Output the [x, y] coordinate of the center of the cell containing the given text.  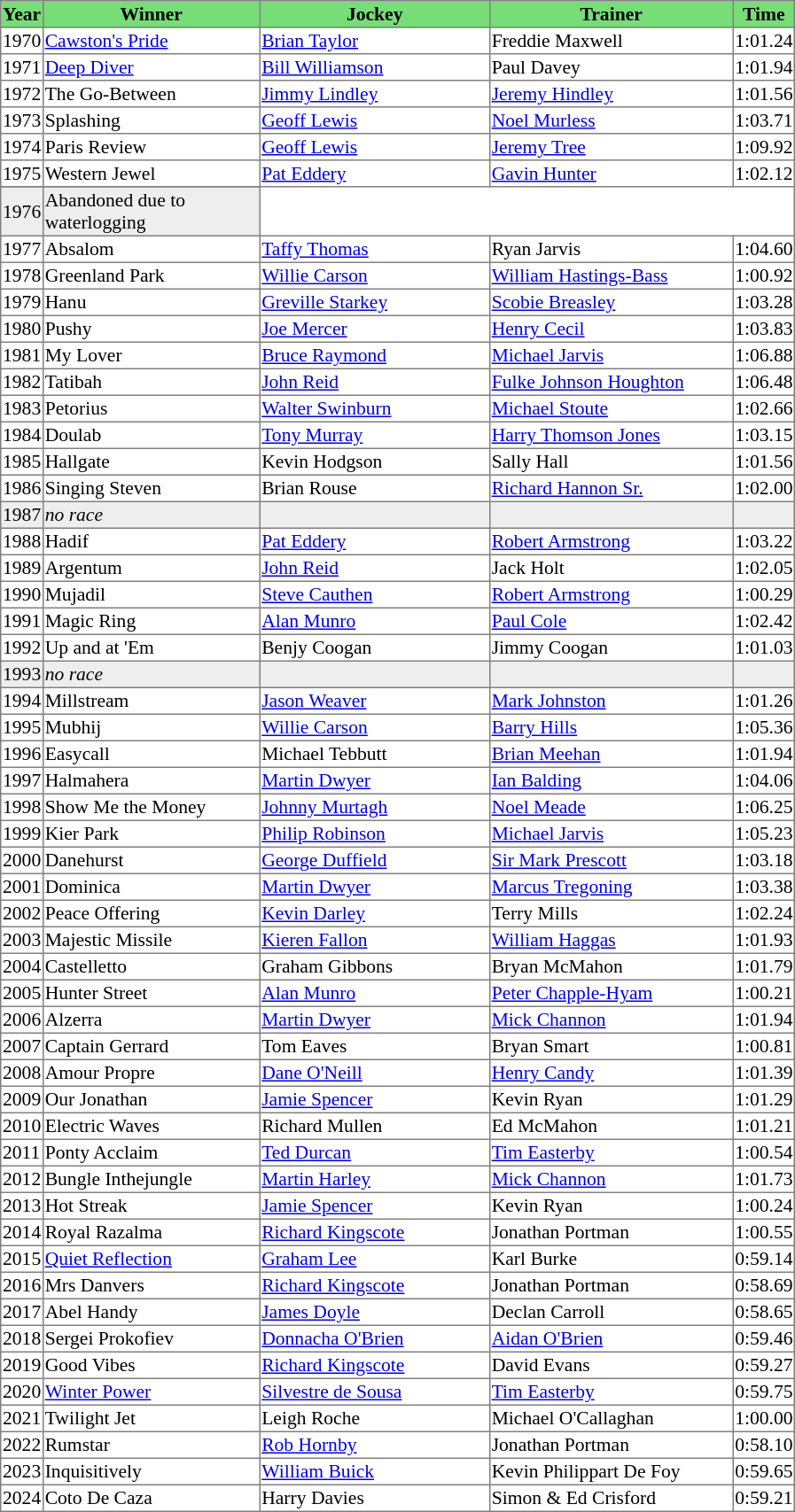
Halmahera [151, 780]
Majestic Missile [151, 940]
1:01.29 [764, 1099]
2024 [22, 1498]
1:03.22 [764, 541]
1:00.81 [764, 1046]
1:03.71 [764, 120]
2002 [22, 913]
Millstream [151, 701]
Jeremy Hindley [611, 94]
1999 [22, 834]
1987 [22, 515]
1976 [22, 212]
Mubhij [151, 727]
Up and at 'Em [151, 647]
1975 [22, 174]
1986 [22, 488]
1979 [22, 302]
1:03.83 [764, 329]
1974 [22, 147]
Ted Durcan [375, 1152]
Hallgate [151, 461]
Richard Mullen [375, 1126]
1983 [22, 408]
Harry Thomson Jones [611, 435]
Easycall [151, 754]
Philip Robinson [375, 834]
Peter Chapple-Hyam [611, 993]
1984 [22, 435]
Joe Mercer [375, 329]
Michael Stoute [611, 408]
0:58.65 [764, 1312]
1992 [22, 647]
2015 [22, 1259]
2013 [22, 1206]
Benjy Coogan [375, 647]
Kevin Darley [375, 913]
0:59.65 [764, 1471]
Jason Weaver [375, 701]
1:00.55 [764, 1232]
Kieren Fallon [375, 940]
1:06.48 [764, 382]
Peace Offering [151, 913]
Noel Meade [611, 807]
Marcus Tregoning [611, 887]
1972 [22, 94]
0:59.75 [764, 1392]
1:01.39 [764, 1073]
Sir Mark Prescott [611, 860]
Winner [151, 14]
Show Me the Money [151, 807]
Abel Handy [151, 1312]
Year [22, 14]
1:06.25 [764, 807]
2009 [22, 1099]
1:02.12 [764, 174]
Deep Diver [151, 67]
1:05.36 [764, 727]
2022 [22, 1445]
Ian Balding [611, 780]
Noel Murless [611, 120]
Sally Hall [611, 461]
1977 [22, 249]
Danehurst [151, 860]
Coto De Caza [151, 1498]
Jockey [375, 14]
Jimmy Lindley [375, 94]
Ed McMahon [611, 1126]
2018 [22, 1338]
1:00.29 [764, 594]
Kevin Hodgson [375, 461]
Jack Holt [611, 568]
2019 [22, 1365]
Simon & Ed Crisford [611, 1498]
Greenland Park [151, 275]
1:01.03 [764, 647]
1:00.21 [764, 993]
1995 [22, 727]
Castelletto [151, 966]
2012 [22, 1179]
2011 [22, 1152]
Rob Hornby [375, 1445]
Aidan O'Brien [611, 1338]
1:00.54 [764, 1152]
Brian Meehan [611, 754]
1:01.26 [764, 701]
James Doyle [375, 1312]
Henry Candy [611, 1073]
1:03.15 [764, 435]
Bryan Smart [611, 1046]
1982 [22, 382]
William Haggas [611, 940]
Doulab [151, 435]
2004 [22, 966]
2005 [22, 993]
1985 [22, 461]
Bruce Raymond [375, 355]
1978 [22, 275]
0:59.27 [764, 1365]
Terry Mills [611, 913]
Bryan McMahon [611, 966]
1:03.38 [764, 887]
Ryan Jarvis [611, 249]
Jeremy Tree [611, 147]
Martin Harley [375, 1179]
2008 [22, 1073]
1:04.06 [764, 780]
Pushy [151, 329]
Ponty Acclaim [151, 1152]
2001 [22, 887]
2023 [22, 1471]
Karl Burke [611, 1259]
Bungle Inthejungle [151, 1179]
Hunter Street [151, 993]
2000 [22, 860]
Electric Waves [151, 1126]
Paul Davey [611, 67]
1989 [22, 568]
2007 [22, 1046]
1981 [22, 355]
Tom Eaves [375, 1046]
Paris Review [151, 147]
Alzerra [151, 1020]
Fulke Johnson Houghton [611, 382]
Our Jonathan [151, 1099]
Hanu [151, 302]
1:00.00 [764, 1418]
1:01.24 [764, 41]
Brian Taylor [375, 41]
Paul Cole [611, 621]
Time [764, 14]
1997 [22, 780]
Richard Hannon Sr. [611, 488]
Magic Ring [151, 621]
Twilight Jet [151, 1418]
Declan Carroll [611, 1312]
Graham Gibbons [375, 966]
Kier Park [151, 834]
Absalom [151, 249]
Jimmy Coogan [611, 647]
George Duffield [375, 860]
Dominica [151, 887]
1:06.88 [764, 355]
William Buick [375, 1471]
1:02.24 [764, 913]
1:00.92 [764, 275]
1:02.66 [764, 408]
1988 [22, 541]
Greville Starkey [375, 302]
1996 [22, 754]
Tatibah [151, 382]
1:01.21 [764, 1126]
1:04.60 [764, 249]
Winter Power [151, 1392]
Dane O'Neill [375, 1073]
Inquisitively [151, 1471]
1980 [22, 329]
1998 [22, 807]
Trainer [611, 14]
0:59.46 [764, 1338]
Taffy Thomas [375, 249]
1991 [22, 621]
Singing Steven [151, 488]
Hot Streak [151, 1206]
Brian Rouse [375, 488]
Quiet Reflection [151, 1259]
Sergei Prokofiev [151, 1338]
2003 [22, 940]
1971 [22, 67]
1:05.23 [764, 834]
1:03.18 [764, 860]
1:01.79 [764, 966]
The Go-Between [151, 94]
0:58.10 [764, 1445]
Walter Swinburn [375, 408]
1990 [22, 594]
Gavin Hunter [611, 174]
Tony Murray [375, 435]
Donnacha O'Brien [375, 1338]
Henry Cecil [611, 329]
0:59.14 [764, 1259]
Steve Cauthen [375, 594]
Argentum [151, 568]
Harry Davies [375, 1498]
Petorius [151, 408]
1:03.28 [764, 302]
2021 [22, 1418]
Western Jewel [151, 174]
1993 [22, 674]
2016 [22, 1285]
Splashing [151, 120]
Good Vibes [151, 1365]
2020 [22, 1392]
0:58.69 [764, 1285]
William Hastings-Bass [611, 275]
Kevin Philippart De Foy [611, 1471]
Abandoned due to waterlogging [151, 212]
Leigh Roche [375, 1418]
Captain Gerrard [151, 1046]
2017 [22, 1312]
David Evans [611, 1365]
1970 [22, 41]
Mark Johnston [611, 701]
Graham Lee [375, 1259]
1:01.93 [764, 940]
Silvestre de Sousa [375, 1392]
Hadif [151, 541]
1:02.05 [764, 568]
1994 [22, 701]
1:00.24 [764, 1206]
1973 [22, 120]
Bill Williamson [375, 67]
Rumstar [151, 1445]
Cawston's Pride [151, 41]
2006 [22, 1020]
1:09.92 [764, 147]
Royal Razalma [151, 1232]
Freddie Maxwell [611, 41]
Scobie Breasley [611, 302]
Michael Tebbutt [375, 754]
1:02.00 [764, 488]
Johnny Murtagh [375, 807]
Barry Hills [611, 727]
1:02.42 [764, 621]
Mujadil [151, 594]
Michael O'Callaghan [611, 1418]
My Lover [151, 355]
2014 [22, 1232]
Amour Propre [151, 1073]
2010 [22, 1126]
0:59.21 [764, 1498]
Mrs Danvers [151, 1285]
1:01.73 [764, 1179]
